Output the (x, y) coordinate of the center of the cell containing the given text.  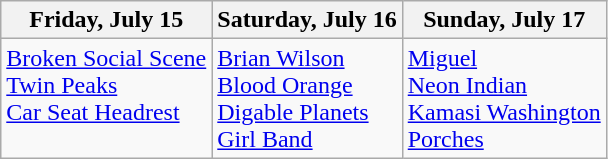
MiguelNeon IndianKamasi WashingtonPorches (504, 98)
Friday, July 15 (106, 20)
Sunday, July 17 (504, 20)
Saturday, July 16 (307, 20)
Broken Social SceneTwin PeaksCar Seat Headrest (106, 98)
Brian WilsonBlood OrangeDigable PlanetsGirl Band (307, 98)
